Scan for the cell matching the given text and deliver its [X, Y] coordinate at center. 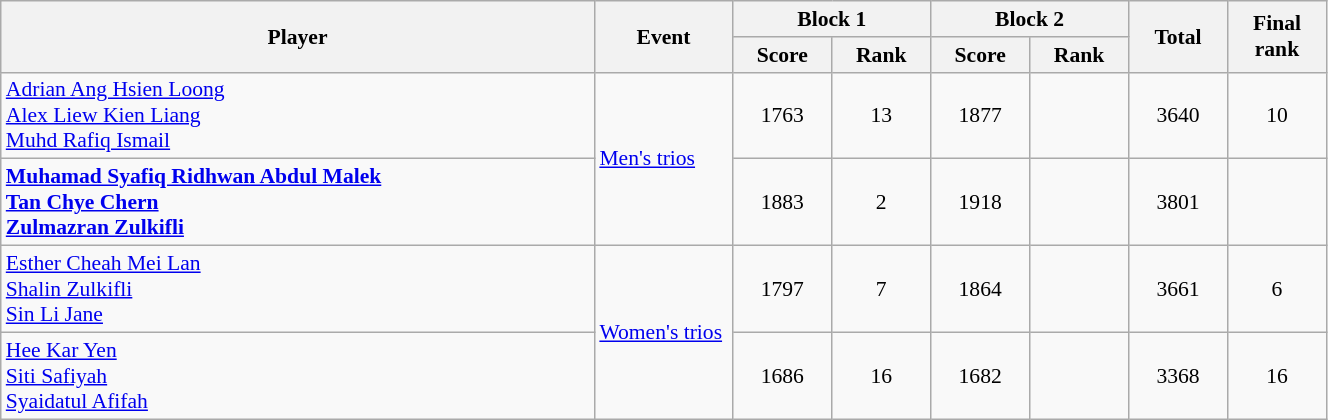
1877 [980, 116]
Total [1178, 36]
1686 [782, 376]
Block 1 [832, 19]
Women's trios [663, 332]
Adrian Ang Hsien LoongAlex Liew Kien LiangMuhd Rafiq Ismail [298, 116]
Block 2 [1030, 19]
1763 [782, 116]
1797 [782, 290]
1918 [980, 202]
Hee Kar YenSiti SafiyahSyaidatul Afifah [298, 376]
Event [663, 36]
Men's trios [663, 158]
Esther Cheah Mei LanShalin ZulkifliSin Li Jane [298, 290]
3640 [1178, 116]
10 [1276, 116]
Player [298, 36]
6 [1276, 290]
3801 [1178, 202]
3661 [1178, 290]
1883 [782, 202]
3368 [1178, 376]
Final rank [1276, 36]
Muhamad Syafiq Ridhwan Abdul MalekTan Chye ChernZulmazran Zulkifli [298, 202]
7 [882, 290]
13 [882, 116]
2 [882, 202]
1682 [980, 376]
1864 [980, 290]
